Locate the cell with the specified text and output its [X, Y] center coordinate. 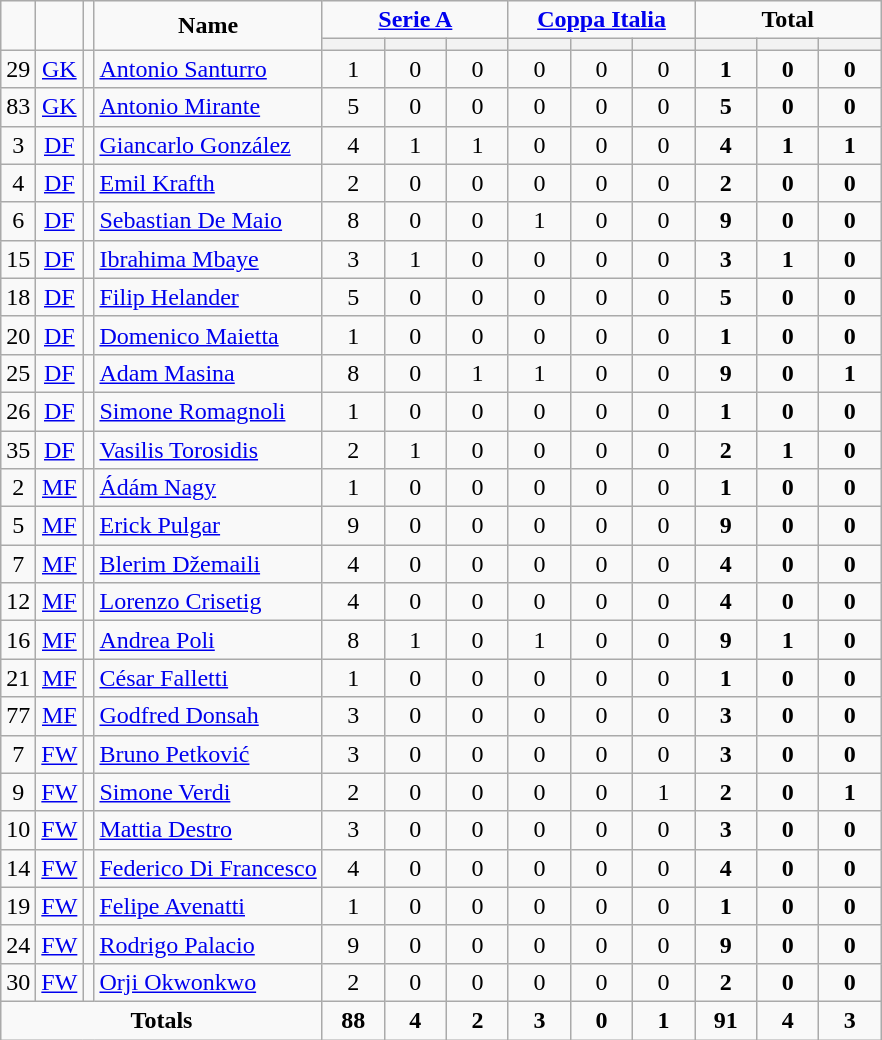
16 [18, 640]
29 [18, 69]
Simone Romagnoli [208, 411]
César Falletti [208, 678]
30 [18, 982]
14 [18, 868]
77 [18, 716]
Serie A [415, 20]
Domenico Maietta [208, 335]
21 [18, 678]
Total [788, 20]
Erick Pulgar [208, 526]
Simone Verdi [208, 792]
Filip Helander [208, 297]
20 [18, 335]
Orji Okwonkwo [208, 982]
88 [353, 1020]
Sebastian De Maio [208, 221]
Name [208, 26]
Antonio Santurro [208, 69]
Rodrigo Palacio [208, 944]
Blerim Džemaili [208, 564]
Andrea Poli [208, 640]
12 [18, 602]
Vasilis Torosidis [208, 449]
Emil Krafth [208, 183]
35 [18, 449]
Coppa Italia [601, 20]
Ibrahima Mbaye [208, 259]
Adam Masina [208, 373]
6 [18, 221]
18 [18, 297]
Ádám Nagy [208, 488]
25 [18, 373]
91 [726, 1020]
Antonio Mirante [208, 107]
Totals [162, 1020]
Bruno Petković [208, 754]
Lorenzo Crisetig [208, 602]
19 [18, 906]
Mattia Destro [208, 830]
10 [18, 830]
Federico Di Francesco [208, 868]
Godfred Donsah [208, 716]
15 [18, 259]
26 [18, 411]
Felipe Avenatti [208, 906]
Giancarlo González [208, 145]
24 [18, 944]
83 [18, 107]
